Identify which cell holds the provided text, then report its [x, y] central coordinate. 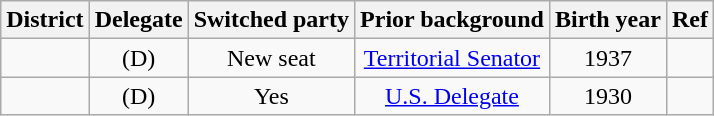
1937 [608, 58]
Yes [271, 96]
Ref [690, 20]
Delegate [138, 20]
1930 [608, 96]
Switched party [271, 20]
U.S. Delegate [452, 96]
New seat [271, 58]
Territorial Senator [452, 58]
Prior background [452, 20]
District [45, 20]
Birth year [608, 20]
